For the text-containing cell, return its midpoint in [x, y] coordinate format. 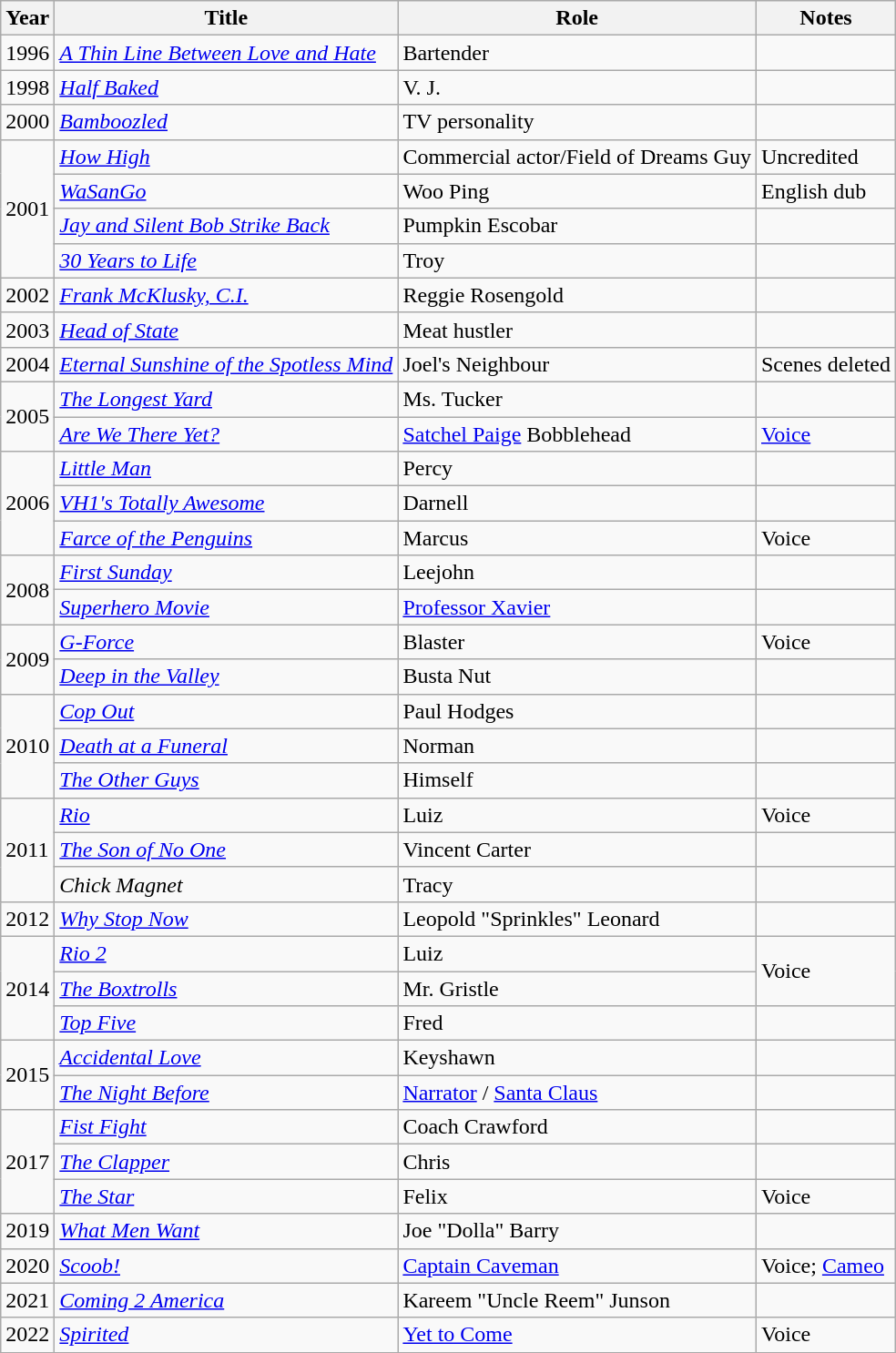
Coming 2 America [226, 1300]
2022 [27, 1335]
Meat hustler [577, 330]
Ms. Tucker [577, 399]
2006 [27, 504]
Blaster [577, 642]
Chick Magnet [226, 884]
The Night Before [226, 1093]
Accidental Love [226, 1058]
Role [577, 18]
Coach Crawford [577, 1127]
Fred [577, 1023]
Bamboozled [226, 122]
2014 [27, 988]
Reggie Rosengold [577, 295]
A Thin Line Between Love and Hate [226, 53]
VH1's Totally Awesome [226, 504]
Professor Xavier [577, 607]
Why Stop Now [226, 919]
TV personality [577, 122]
Norman [577, 746]
2021 [27, 1300]
Felix [577, 1196]
The Other Guys [226, 780]
2001 [27, 209]
Voice; Cameo [825, 1266]
Half Baked [226, 87]
The Boxtrolls [226, 988]
Joel's Neighbour [577, 364]
Frank McKlusky, C.I. [226, 295]
2002 [27, 295]
2015 [27, 1075]
Year [27, 18]
Farce of the Penguins [226, 538]
V. J. [577, 87]
Death at a Funeral [226, 746]
Troy [577, 260]
Rio [226, 815]
2005 [27, 416]
2000 [27, 122]
2011 [27, 849]
Paul Hodges [577, 711]
Mr. Gristle [577, 988]
The Clapper [226, 1162]
2009 [27, 659]
Fist Fight [226, 1127]
Bartender [577, 53]
Top Five [226, 1023]
Darnell [577, 504]
Marcus [577, 538]
Scoob! [226, 1266]
Title [226, 18]
WaSanGo [226, 191]
30 Years to Life [226, 260]
Captain Caveman [577, 1266]
The Longest Yard [226, 399]
English dub [825, 191]
2003 [27, 330]
Deep in the Valley [226, 676]
Rio 2 [226, 953]
Satchel Paige Bobblehead [577, 434]
2012 [27, 919]
1998 [27, 87]
1996 [27, 53]
Percy [577, 469]
Little Man [226, 469]
Vincent Carter [577, 849]
Himself [577, 780]
2008 [27, 590]
Jay and Silent Bob Strike Back [226, 226]
Joe "Dolla" Barry [577, 1231]
Head of State [226, 330]
Yet to Come [577, 1335]
Woo Ping [577, 191]
Leopold "Sprinkles" Leonard [577, 919]
2019 [27, 1231]
Busta Nut [577, 676]
The Son of No One [226, 849]
Pumpkin Escobar [577, 226]
Kareem "Uncle Reem" Junson [577, 1300]
Keyshawn [577, 1058]
Leejohn [577, 573]
Tracy [577, 884]
Spirited [226, 1335]
Scenes deleted [825, 364]
How High [226, 157]
Are We There Yet? [226, 434]
Notes [825, 18]
Narrator / Santa Claus [577, 1093]
Uncredited [825, 157]
The Star [226, 1196]
2010 [27, 746]
G-Force [226, 642]
Eternal Sunshine of the Spotless Mind [226, 364]
2004 [27, 364]
Chris [577, 1162]
What Men Want [226, 1231]
First Sunday [226, 573]
Cop Out [226, 711]
2017 [27, 1162]
2020 [27, 1266]
Superhero Movie [226, 607]
Commercial actor/Field of Dreams Guy [577, 157]
